Extract the [X, Y] coordinate from the center of the cell holding the provided text.  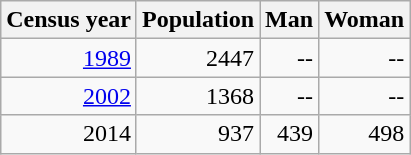
1368 [198, 96]
439 [290, 134]
Man [290, 20]
2002 [69, 96]
1989 [69, 58]
2447 [198, 58]
2014 [69, 134]
498 [364, 134]
Woman [364, 20]
937 [198, 134]
Population [198, 20]
Census year [69, 20]
